Locate the cell with the specified text and output its [X, Y] center coordinate. 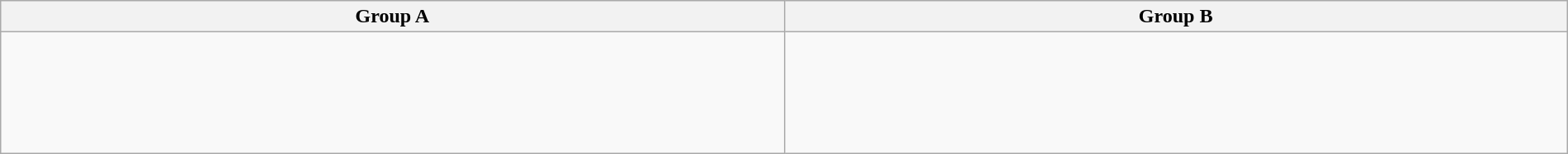
Group A [392, 17]
Group B [1176, 17]
